From the cell containing the given text, extract its center point as [X, Y] coordinate. 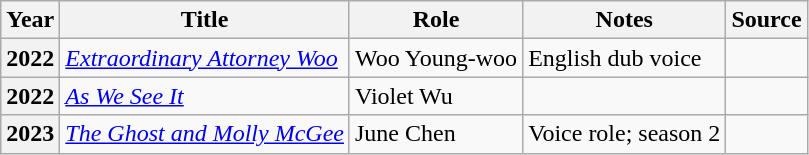
June Chen [436, 134]
Title [205, 20]
2023 [30, 134]
The Ghost and Molly McGee [205, 134]
Notes [624, 20]
Source [766, 20]
Year [30, 20]
Voice role; season 2 [624, 134]
Role [436, 20]
Woo Young-woo [436, 58]
English dub voice [624, 58]
Violet Wu [436, 96]
As We See It [205, 96]
Extraordinary Attorney Woo [205, 58]
